Extract the (X, Y) coordinate from the center of the cell holding the provided text.  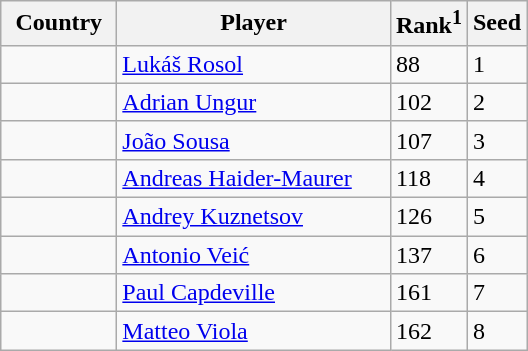
1 (496, 64)
102 (428, 102)
161 (428, 293)
Adrian Ungur (254, 102)
5 (496, 217)
8 (496, 331)
Seed (496, 24)
Country (59, 24)
3 (496, 140)
João Sousa (254, 140)
126 (428, 217)
Lukáš Rosol (254, 64)
6 (496, 255)
Player (254, 24)
Matteo Viola (254, 331)
Andreas Haider-Maurer (254, 178)
2 (496, 102)
107 (428, 140)
Andrey Kuznetsov (254, 217)
Rank1 (428, 24)
162 (428, 331)
Paul Capdeville (254, 293)
137 (428, 255)
7 (496, 293)
Antonio Veić (254, 255)
118 (428, 178)
4 (496, 178)
88 (428, 64)
